Identify which cell holds the provided text, then report its [X, Y] central coordinate. 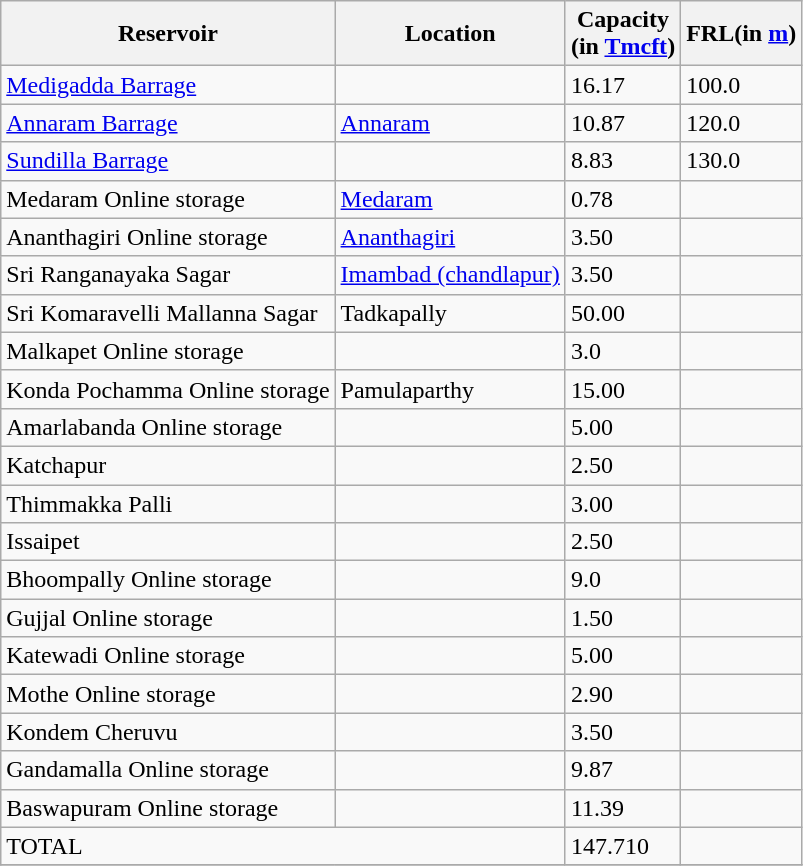
Sundilla Barrage [168, 161]
Baswapuram Online storage [168, 808]
11.39 [622, 808]
2.90 [622, 694]
120.0 [742, 123]
Medaram [450, 199]
15.00 [622, 389]
Thimmakka Palli [168, 503]
Mothe Online storage [168, 694]
Medaram Online storage [168, 199]
Sri Komaravelli Mallanna Sagar [168, 313]
Bhoompally Online storage [168, 580]
Ananthagiri Online storage [168, 237]
Amarlabanda Online storage [168, 427]
Pamulaparthy [450, 389]
8.83 [622, 161]
3.0 [622, 351]
Annaram [450, 123]
16.17 [622, 85]
Konda Pochamma Online storage [168, 389]
Sri Ranganayaka Sagar [168, 275]
3.00 [622, 503]
50.00 [622, 313]
Gandamalla Online storage [168, 770]
10.87 [622, 123]
Katewadi Online storage [168, 656]
TOTAL [284, 846]
FRL(in m) [742, 34]
Ananthagiri [450, 237]
Reservoir [168, 34]
Gujjal Online storage [168, 618]
130.0 [742, 161]
Annaram Barrage [168, 123]
Imambad (chandlapur) [450, 275]
Tadkapally [450, 313]
Issaipet [168, 542]
1.50 [622, 618]
100.0 [742, 85]
Capacity(in Tmcft) [622, 34]
Medigadda Barrage [168, 85]
147.710 [622, 846]
Malkapet Online storage [168, 351]
Kondem Cheruvu [168, 732]
Location [450, 34]
0.78 [622, 199]
9.0 [622, 580]
9.87 [622, 770]
Katchapur [168, 465]
